From the cell containing the given text, extract its center point as [X, Y] coordinate. 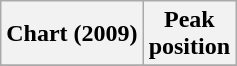
Peakposition [189, 34]
Chart (2009) [72, 34]
